Capture the cell that displays the provided text and extract its (x, y) central coordinate. 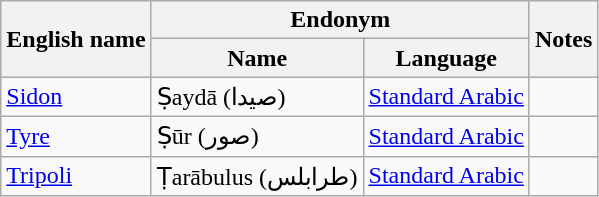
Endonym (340, 20)
English name (76, 39)
Name (257, 58)
Ṣaydā (صيدا) (257, 97)
Tripoli (76, 176)
Language (446, 58)
Ṣūr (صور) (257, 136)
Notes (563, 39)
Sidon (76, 97)
Tyre (76, 136)
Ṭarābulus (طرابلس) (257, 176)
